Return the [x, y] coordinate for the center point of the cell that contains the specified text.  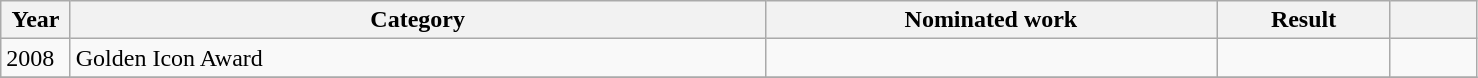
Category [418, 20]
2008 [36, 58]
Golden Icon Award [418, 58]
Result [1304, 20]
Nominated work [991, 20]
Year [36, 20]
